Detect which cell encompasses the target text, then output its (x, y) center coordinate. 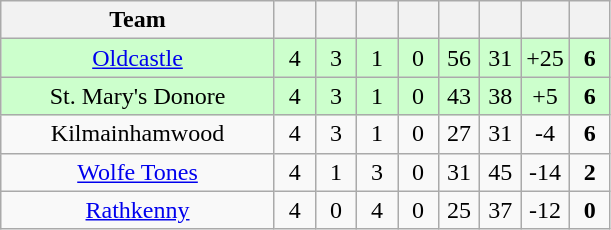
-14 (546, 172)
+5 (546, 96)
Oldcastle (138, 58)
-4 (546, 134)
Kilmainhamwood (138, 134)
38 (500, 96)
Wolfe Tones (138, 172)
37 (500, 210)
2 (590, 172)
25 (460, 210)
Team (138, 20)
+25 (546, 58)
Rathkenny (138, 210)
45 (500, 172)
-12 (546, 210)
43 (460, 96)
27 (460, 134)
56 (460, 58)
St. Mary's Donore (138, 96)
